Search for the cell housing the specified text and yield its [x, y] center coordinate. 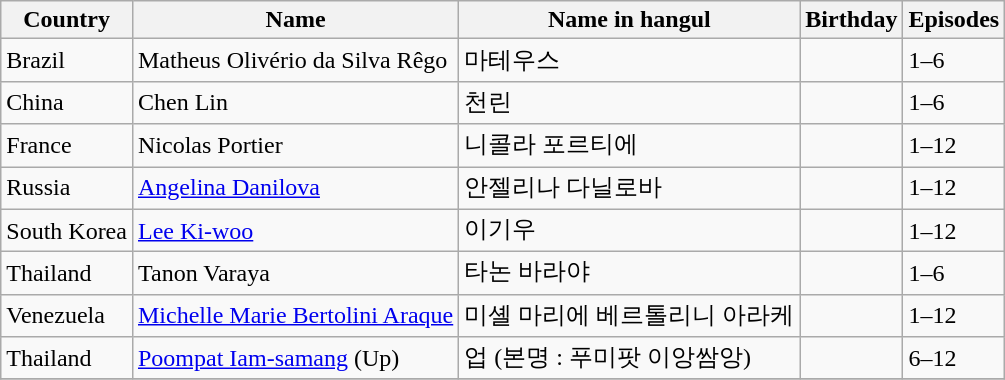
South Korea [67, 230]
France [67, 146]
안젤리나 다닐로바 [630, 188]
업 (본명 : 푸미팟 이앙쌈앙) [630, 358]
Chen Lin [295, 102]
미셸 마리에 베르톨리니 아라케 [630, 316]
마테우스 [630, 60]
Lee Ki-woo [295, 230]
이기우 [630, 230]
Brazil [67, 60]
Russia [67, 188]
Birthday [852, 20]
Tanon Varaya [295, 274]
천린 [630, 102]
타논 바라야 [630, 274]
Matheus Olivério da Silva Rêgo [295, 60]
Angelina Danilova [295, 188]
Venezuela [67, 316]
6–12 [954, 358]
Episodes [954, 20]
Nicolas Portier [295, 146]
Poompat Iam-samang (Up) [295, 358]
Country [67, 20]
Michelle Marie Bertolini Araque [295, 316]
니콜라 포르티에 [630, 146]
China [67, 102]
Name in hangul [630, 20]
Name [295, 20]
